Identify which cell holds the provided text, then report its [X, Y] central coordinate. 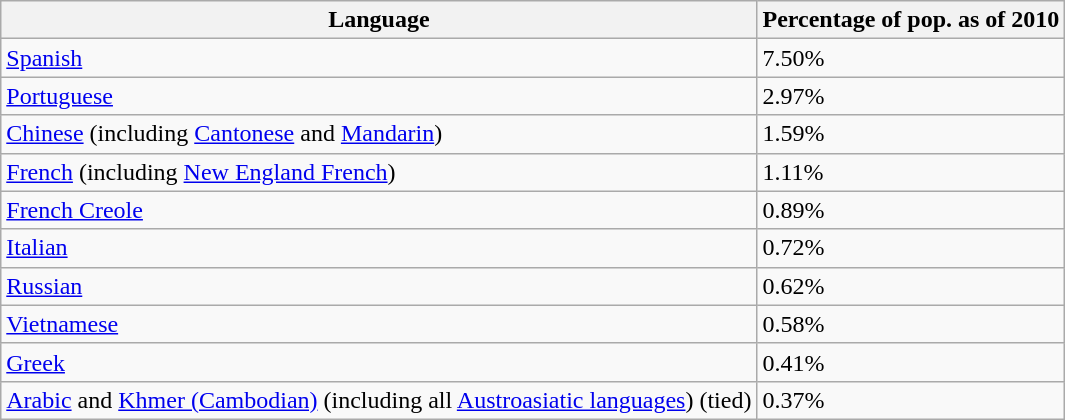
0.89% [911, 210]
Greek [379, 362]
2.97% [911, 96]
0.58% [911, 324]
Language [379, 20]
1.59% [911, 134]
Arabic and Khmer (Cambodian) (including all Austroasiatic languages) (tied) [379, 400]
Russian [379, 286]
French (including New England French) [379, 172]
0.62% [911, 286]
French Creole [379, 210]
Vietnamese [379, 324]
Italian [379, 248]
0.37% [911, 400]
Percentage of pop. as of 2010 [911, 20]
Spanish [379, 58]
7.50% [911, 58]
Portuguese [379, 96]
0.41% [911, 362]
Chinese (including Cantonese and Mandarin) [379, 134]
0.72% [911, 248]
1.11% [911, 172]
